Find where the given text appears and provide that cell's center as [X, Y] coordinate. 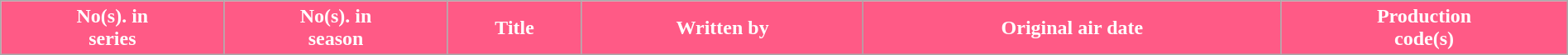
Written by [723, 28]
Productioncode(s) [1424, 28]
Original air date [1072, 28]
No(s). inseason [336, 28]
No(s). inseries [112, 28]
Title [514, 28]
